Return the [X, Y] coordinate for the center point of the cell that contains the specified text.  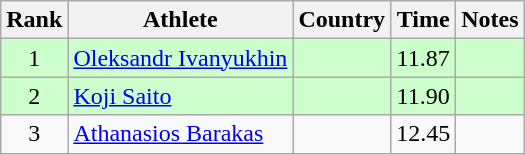
Rank [34, 20]
11.87 [424, 58]
Koji Saito [180, 96]
Time [424, 20]
Athlete [180, 20]
3 [34, 134]
12.45 [424, 134]
1 [34, 58]
Athanasios Barakas [180, 134]
Oleksandr Ivanyukhin [180, 58]
11.90 [424, 96]
Country [342, 20]
2 [34, 96]
Notes [490, 20]
